Provide the [x, y] coordinate of the cell's center where the given text is located.  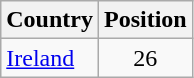
Country [50, 20]
Position [145, 20]
Ireland [50, 58]
26 [145, 58]
